Capture the cell that displays the provided text and extract its [x, y] central coordinate. 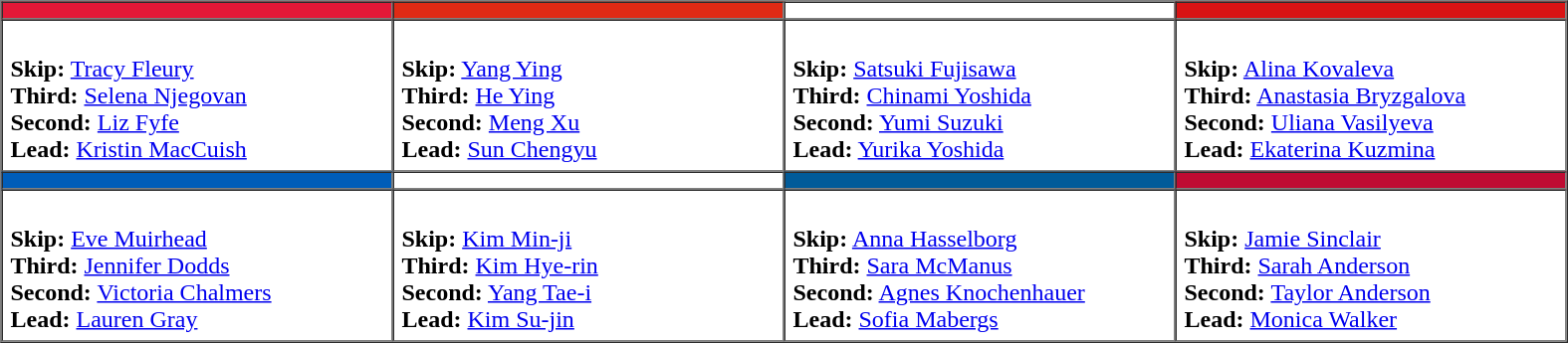
Skip: Kim Min-ji Third: Kim Hye-rin Second: Yang Tae-i Lead: Kim Su-jin [587, 264]
Skip: Satsuki Fujisawa Third: Chinami Yoshida Second: Yumi Suzuki Lead: Yurika Yoshida [980, 95]
Skip: Jamie Sinclair Third: Sarah Anderson Second: Taylor Anderson Lead: Monica Walker [1370, 264]
Skip: Tracy Fleury Third: Selena Njegovan Second: Liz Fyfe Lead: Kristin MacCuish [197, 95]
Skip: Anna Hasselborg Third: Sara McManus Second: Agnes Knochenhauer Lead: Sofia Mabergs [980, 264]
Skip: Yang Ying Third: He Ying Second: Meng Xu Lead: Sun Chengyu [587, 95]
Skip: Alina Kovaleva Third: Anastasia Bryzgalova Second: Uliana Vasilyeva Lead: Ekaterina Kuzmina [1370, 95]
Skip: Eve Muirhead Third: Jennifer Dodds Second: Victoria Chalmers Lead: Lauren Gray [197, 264]
